Search for the cell housing the specified text and yield its [x, y] center coordinate. 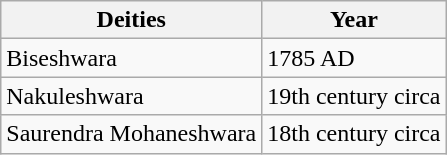
18th century circa [354, 134]
Year [354, 20]
19th century circa [354, 96]
Deities [132, 20]
Biseshwara [132, 58]
1785 AD [354, 58]
Nakuleshwara [132, 96]
Saurendra Mohaneshwara [132, 134]
